Capture the cell that displays the provided text and extract its [x, y] central coordinate. 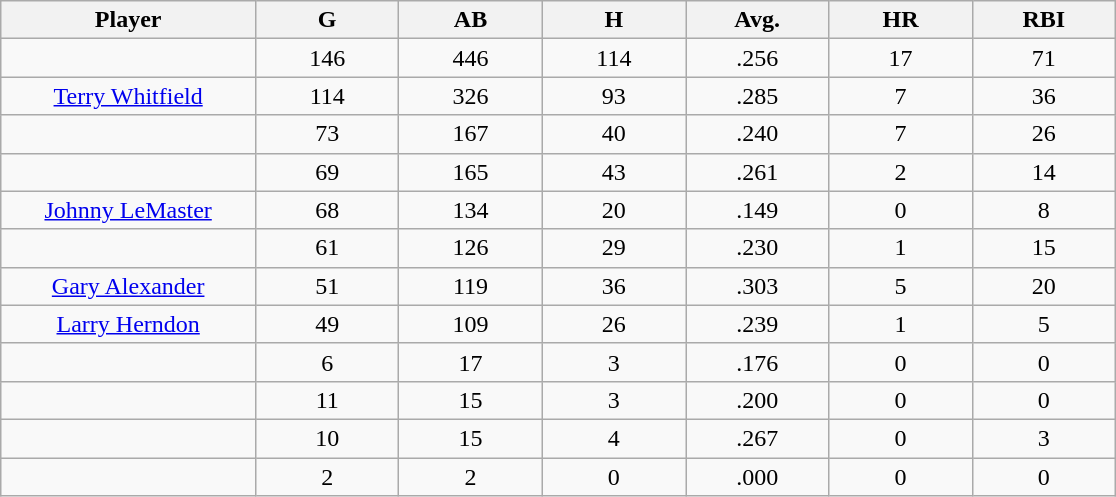
HR [900, 20]
10 [328, 438]
.230 [758, 248]
.285 [758, 96]
11 [328, 400]
.261 [758, 172]
71 [1044, 58]
.239 [758, 324]
.267 [758, 438]
Terry Whitfield [128, 96]
49 [328, 324]
4 [614, 438]
40 [614, 134]
146 [328, 58]
8 [1044, 210]
Player [128, 20]
.303 [758, 286]
Avg. [758, 20]
RBI [1044, 20]
119 [470, 286]
69 [328, 172]
68 [328, 210]
93 [614, 96]
51 [328, 286]
167 [470, 134]
165 [470, 172]
.256 [758, 58]
61 [328, 248]
14 [1044, 172]
43 [614, 172]
G [328, 20]
446 [470, 58]
.240 [758, 134]
.000 [758, 477]
.176 [758, 362]
Johnny LeMaster [128, 210]
AB [470, 20]
.200 [758, 400]
29 [614, 248]
126 [470, 248]
Gary Alexander [128, 286]
73 [328, 134]
Larry Herndon [128, 324]
134 [470, 210]
6 [328, 362]
H [614, 20]
109 [470, 324]
326 [470, 96]
.149 [758, 210]
